Capture the cell that displays the provided text and extract its (X, Y) central coordinate. 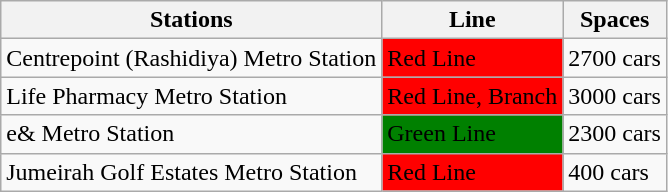
Life Pharmacy Metro Station (192, 96)
3000 cars (615, 96)
Stations (192, 20)
2700 cars (615, 58)
Red Line, Branch (472, 96)
400 cars (615, 172)
Centrepoint (Rashidiya) Metro Station (192, 58)
Line (472, 20)
Jumeirah Golf Estates Metro Station (192, 172)
e& Metro Station (192, 134)
Green Line (472, 134)
2300 cars (615, 134)
Spaces (615, 20)
